Identify which cell holds the provided text, then report its [x, y] central coordinate. 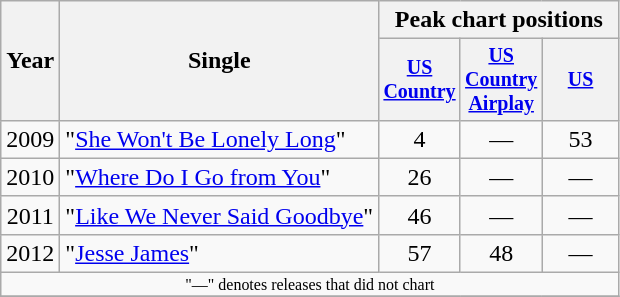
48 [501, 253]
57 [420, 253]
"Jesse James" [220, 253]
"—" denotes releases that did not chart [310, 285]
US [580, 80]
53 [580, 139]
2009 [30, 139]
Year [30, 61]
46 [420, 215]
Peak chart positions [499, 20]
2011 [30, 215]
US Country Airplay [501, 80]
"She Won't Be Lonely Long" [220, 139]
26 [420, 177]
Single [220, 61]
4 [420, 139]
"Like We Never Said Goodbye" [220, 215]
2012 [30, 253]
2010 [30, 177]
"Where Do I Go from You" [220, 177]
US Country [420, 80]
